Extract the (x, y) coordinate from the center of the cell holding the provided text.  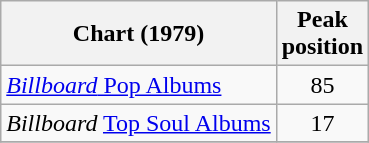
85 (322, 85)
Peakposition (322, 34)
Chart (1979) (138, 34)
Billboard Top Soul Albums (138, 123)
Billboard Pop Albums (138, 85)
17 (322, 123)
